Locate the cell with the specified text and output its (x, y) center coordinate. 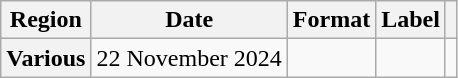
Format (331, 20)
22 November 2024 (189, 58)
Region (46, 20)
Various (46, 58)
Date (189, 20)
Label (411, 20)
